Capture the cell that displays the provided text and extract its [x, y] central coordinate. 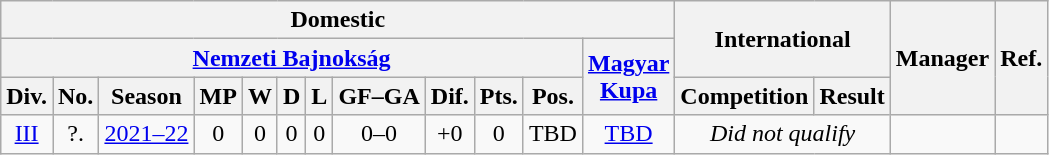
III [27, 134]
Pos. [552, 96]
GF–GA [379, 96]
Pts. [498, 96]
Manager [942, 58]
Nemzeti Bajnokság [292, 58]
MagyarKupa [628, 77]
D [291, 96]
Did not qualify [782, 134]
International [782, 39]
MP [218, 96]
Dif. [450, 96]
+0 [450, 134]
Competition [744, 96]
W [260, 96]
0–0 [379, 134]
Ref. [1022, 58]
Domestic [338, 20]
No. [75, 96]
Season [146, 96]
Div. [27, 96]
L [320, 96]
Result [852, 96]
2021–22 [146, 134]
?. [75, 134]
